Scan for the cell matching the given text and deliver its (X, Y) coordinate at center. 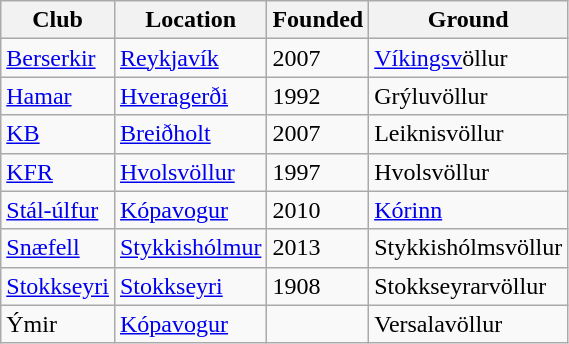
Location (190, 20)
Hveragerði (190, 96)
2010 (318, 210)
Stokkseyrarvöllur (468, 286)
Víkingsvöllur (468, 58)
Stykkishólmsvöllur (468, 248)
Versalavöllur (468, 324)
Reykjavík (190, 58)
Leiknisvöllur (468, 134)
Ýmir (58, 324)
Ground (468, 20)
Hamar (58, 96)
Stál-úlfur (58, 210)
KB (58, 134)
1997 (318, 172)
Kórinn (468, 210)
Breiðholt (190, 134)
Club (58, 20)
KFR (58, 172)
Berserkir (58, 58)
2013 (318, 248)
1908 (318, 286)
Founded (318, 20)
Stykkishólmur (190, 248)
1992 (318, 96)
Grýluvöllur (468, 96)
Snæfell (58, 248)
